For the text-containing cell, return its midpoint in (X, Y) coordinate format. 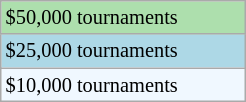
$25,000 tournaments (124, 51)
$10,000 tournaments (124, 85)
$50,000 tournaments (124, 17)
